Extract the (X, Y) coordinate from the center of the cell holding the provided text.  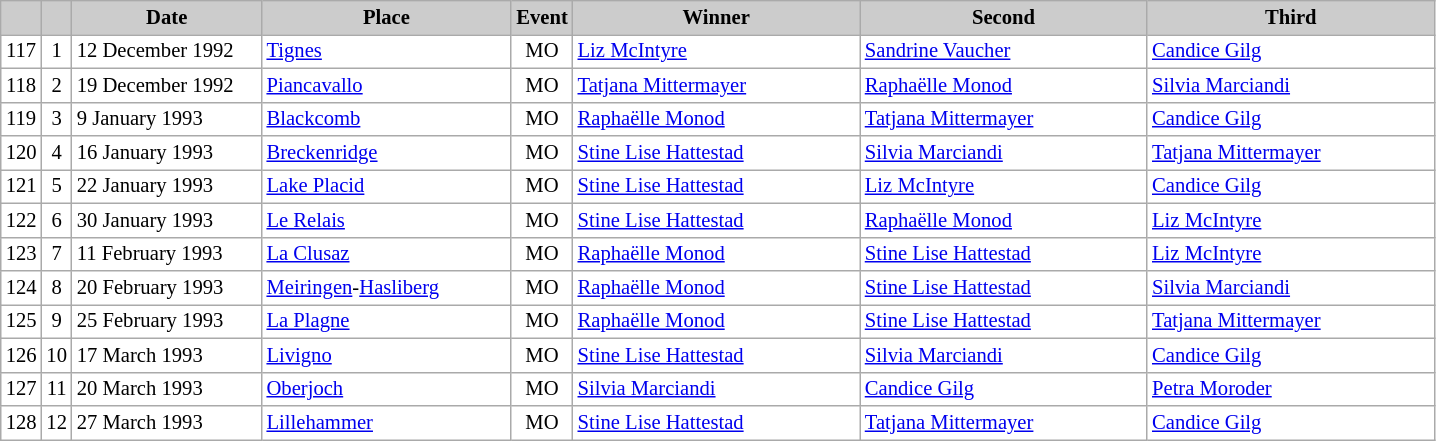
Le Relais (387, 220)
120 (22, 153)
Oberjoch (387, 389)
20 March 1993 (167, 389)
11 (56, 389)
3 (56, 119)
Date (167, 17)
122 (22, 220)
117 (22, 51)
12 (56, 423)
128 (22, 423)
1 (56, 51)
La Plagne (387, 321)
6 (56, 220)
12 December 1992 (167, 51)
10 (56, 355)
Lake Placid (387, 186)
Breckenridge (387, 153)
25 February 1993 (167, 321)
7 (56, 254)
Second (1004, 17)
17 March 1993 (167, 355)
20 February 1993 (167, 287)
19 December 1992 (167, 85)
Petra Moroder (1290, 389)
Piancavallo (387, 85)
121 (22, 186)
123 (22, 254)
Place (387, 17)
5 (56, 186)
119 (22, 119)
9 January 1993 (167, 119)
125 (22, 321)
9 (56, 321)
Event (542, 17)
16 January 1993 (167, 153)
4 (56, 153)
Winner (716, 17)
Lillehammer (387, 423)
124 (22, 287)
127 (22, 389)
Third (1290, 17)
8 (56, 287)
Meiringen-Hasliberg (387, 287)
27 March 1993 (167, 423)
30 January 1993 (167, 220)
La Clusaz (387, 254)
22 January 1993 (167, 186)
126 (22, 355)
Sandrine Vaucher (1004, 51)
118 (22, 85)
11 February 1993 (167, 254)
Livigno (387, 355)
2 (56, 85)
Tignes (387, 51)
Blackcomb (387, 119)
